Extract the [x, y] coordinate from the center of the cell holding the provided text.  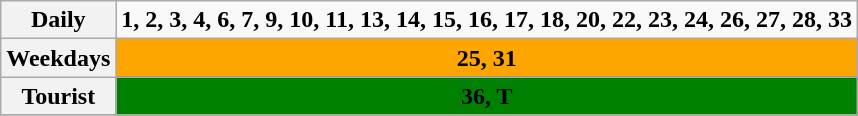
Weekdays [58, 58]
Tourist [58, 96]
Daily [58, 20]
1, 2, 3, 4, 6, 7, 9, 10, 11, 13, 14, 15, 16, 17, 18, 20, 22, 23, 24, 26, 27, 28, 33 [487, 20]
25, 31 [487, 58]
36, T [487, 96]
